Pinpoint the cell where the given text exists, returning its [x, y] midpoint coordinate. 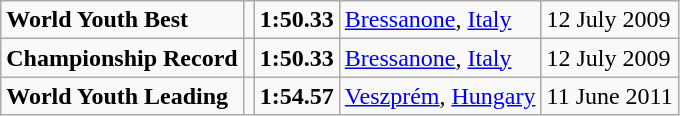
World Youth Best [122, 20]
Championship Record [122, 58]
Veszprém, Hungary [440, 96]
11 June 2011 [610, 96]
1:54.57 [296, 96]
World Youth Leading [122, 96]
